Detect which cell encompasses the target text, then output its (X, Y) center coordinate. 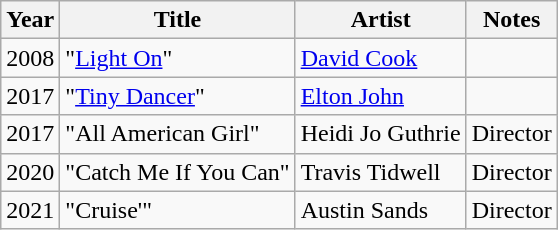
Elton John (380, 96)
Artist (380, 20)
Travis Tidwell (380, 172)
2008 (30, 58)
"Tiny Dancer" (178, 96)
David Cook (380, 58)
2020 (30, 172)
"All American Girl" (178, 134)
Austin Sands (380, 210)
Heidi Jo Guthrie (380, 134)
2021 (30, 210)
"Catch Me If You Can" (178, 172)
Year (30, 20)
Title (178, 20)
"Cruise'" (178, 210)
Notes (512, 20)
"Light On" (178, 58)
